Search for the cell housing the specified text and yield its [X, Y] center coordinate. 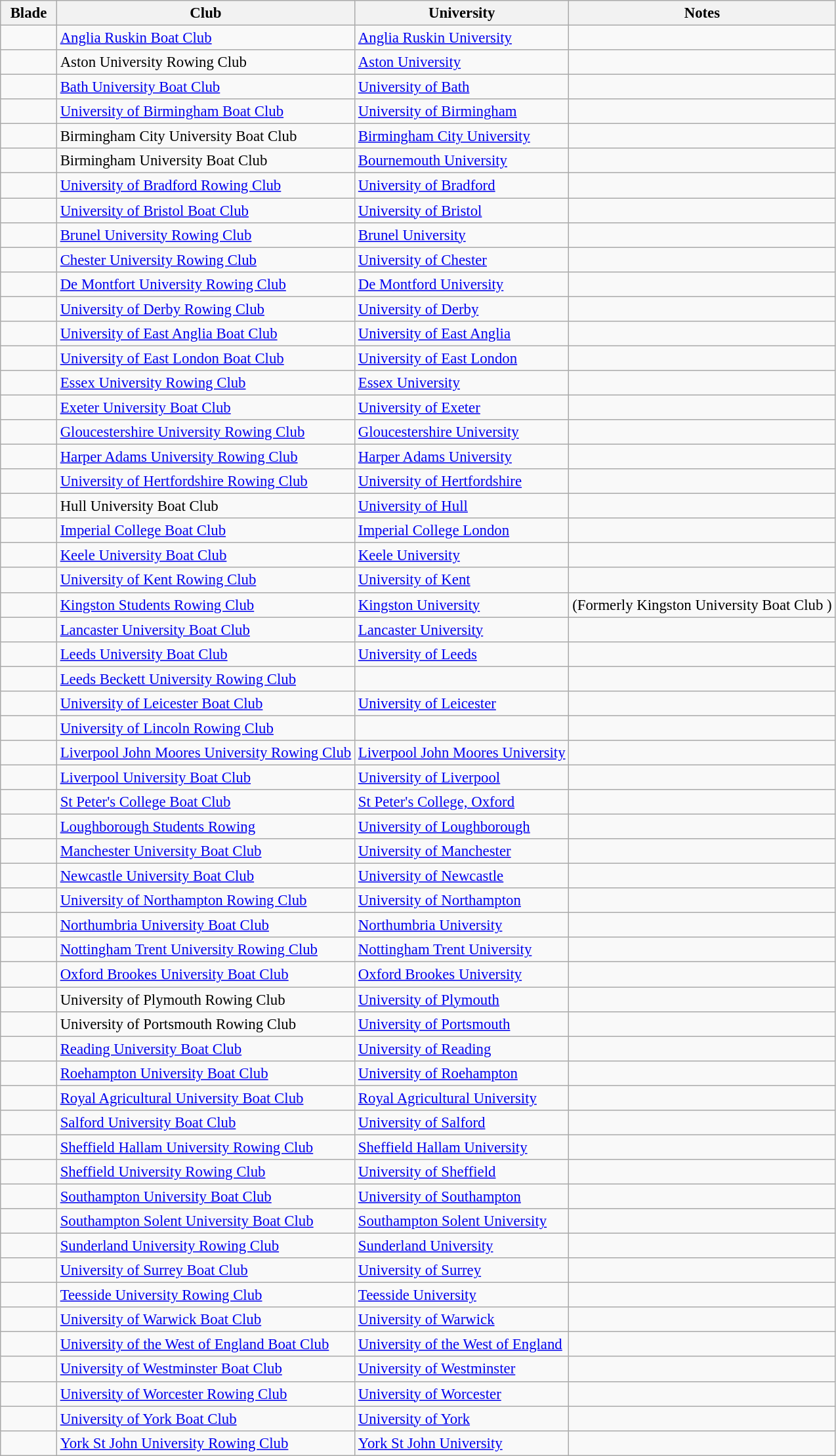
University of Warwick [462, 1320]
University of Chester [462, 260]
University of Kent [462, 580]
Anglia Ruskin Boat Club [205, 38]
Lancaster University Boat Club [205, 630]
University of Sheffield [462, 1172]
St Peter's College, Oxford [462, 802]
Southampton Solent University [462, 1221]
Oxford Brookes University [462, 975]
Harper Adams University [462, 457]
University of Bath [462, 87]
Keele University [462, 556]
Bournemouth University [462, 161]
Birmingham City University Boat Club [205, 136]
University of Derby Rowing Club [205, 309]
Leeds Beckett University Rowing Club [205, 679]
Exeter University Boat Club [205, 407]
Liverpool John Moores University [462, 753]
University of East London [462, 358]
University of Plymouth [462, 1000]
Birmingham University Boat Club [205, 161]
University of East Anglia Boat Club [205, 334]
Southampton Solent University Boat Club [205, 1221]
University of Roehampton [462, 1073]
Reading University Boat Club [205, 1049]
University of Surrey [462, 1270]
University of East London Boat Club [205, 358]
University of Portsmouth Rowing Club [205, 1024]
Imperial College Boat Club [205, 531]
University of Derby [462, 309]
Manchester University Boat Club [205, 851]
University of East Anglia [462, 334]
Royal Agricultural University [462, 1098]
University of Manchester [462, 851]
Brunel University [462, 235]
University of Birmingham Boat Club [205, 111]
Salford University Boat Club [205, 1123]
Sunderland University Rowing Club [205, 1246]
University of Leicester Boat Club [205, 704]
University of Bristol [462, 211]
Imperial College London [462, 531]
Essex University [462, 383]
Blade [29, 13]
Sunderland University [462, 1246]
University of York [462, 1419]
Bath University Boat Club [205, 87]
Northumbria University Boat Club [205, 925]
Royal Agricultural University Boat Club [205, 1098]
Birmingham City University [462, 136]
University of Westminster Boat Club [205, 1369]
University of Exeter [462, 407]
University of Salford [462, 1123]
Gloucestershire University Rowing Club [205, 432]
University of Plymouth Rowing Club [205, 1000]
Roehampton University Boat Club [205, 1073]
University of Birmingham [462, 111]
University of Bradford Rowing Club [205, 186]
Gloucestershire University [462, 432]
Hull University Boat Club [205, 506]
Kingston University [462, 605]
University of Leicester [462, 704]
University of Hertfordshire Rowing Club [205, 481]
Liverpool University Boat Club [205, 777]
Southampton University Boat Club [205, 1196]
Northumbria University [462, 925]
University of Reading [462, 1049]
University of Liverpool [462, 777]
University of the West of England [462, 1345]
Chester University Rowing Club [205, 260]
Sheffield University Rowing Club [205, 1172]
Lancaster University [462, 630]
St Peter's College Boat Club [205, 802]
University of Northampton Rowing Club [205, 900]
Sheffield Hallam University Rowing Club [205, 1147]
University of Portsmouth [462, 1024]
University of Hertfordshire [462, 481]
University of Lincoln Rowing Club [205, 728]
University of Northampton [462, 900]
University of Warwick Boat Club [205, 1320]
University of Worcester [462, 1394]
University of Bradford [462, 186]
Essex University Rowing Club [205, 383]
University [462, 13]
University of Kent Rowing Club [205, 580]
University of York Boat Club [205, 1419]
Liverpool John Moores University Rowing Club [205, 753]
University of Loughborough [462, 827]
University of Worcester Rowing Club [205, 1394]
University of Westminster [462, 1369]
University of Southampton [462, 1196]
Leeds University Boat Club [205, 654]
Anglia Ruskin University [462, 38]
University of Bristol Boat Club [205, 211]
De Montford University [462, 284]
Keele University Boat Club [205, 556]
University of Hull [462, 506]
University of Newcastle [462, 876]
Sheffield Hallam University [462, 1147]
Teesside University Rowing Club [205, 1295]
Oxford Brookes University Boat Club [205, 975]
York St John University [462, 1443]
Nottingham Trent University Rowing Club [205, 950]
Newcastle University Boat Club [205, 876]
Aston University Rowing Club [205, 62]
Loughborough Students Rowing [205, 827]
University of the West of England Boat Club [205, 1345]
Club [205, 13]
Teesside University [462, 1295]
Notes [702, 13]
Nottingham Trent University [462, 950]
(Formerly Kingston University Boat Club ) [702, 605]
University of Surrey Boat Club [205, 1270]
York St John University Rowing Club [205, 1443]
De Montfort University Rowing Club [205, 284]
Harper Adams University Rowing Club [205, 457]
University of Leeds [462, 654]
Brunel University Rowing Club [205, 235]
Aston University [462, 62]
Kingston Students Rowing Club [205, 605]
